Identify which cell holds the provided text, then report its [X, Y] central coordinate. 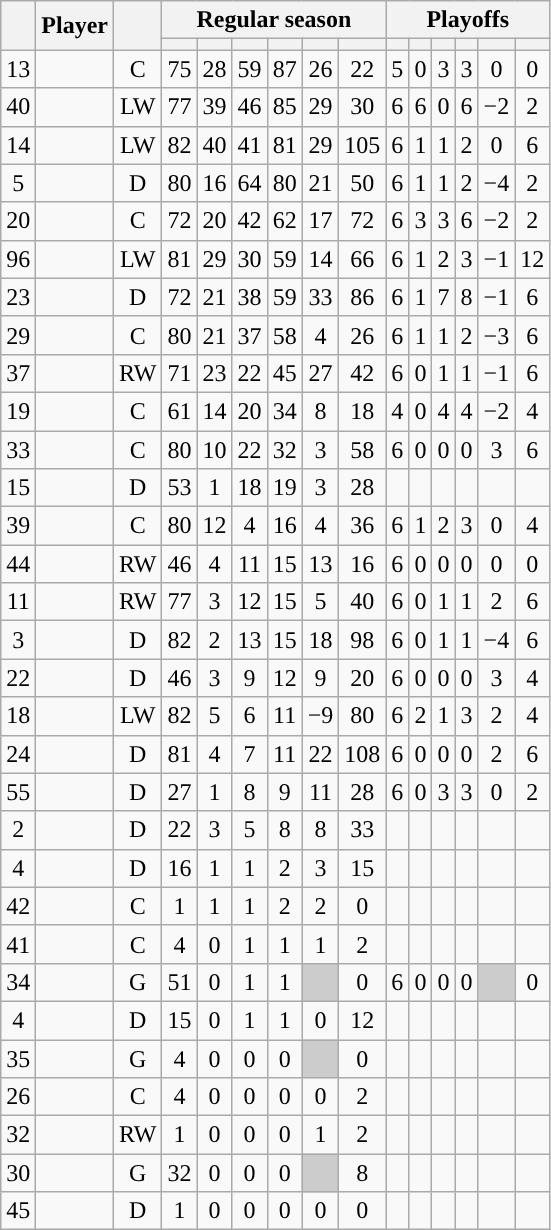
98 [362, 640]
108 [362, 754]
62 [284, 221]
96 [18, 259]
75 [180, 69]
86 [362, 297]
Player [75, 26]
105 [362, 145]
Playoffs [468, 20]
10 [214, 449]
50 [362, 183]
38 [250, 297]
51 [180, 982]
66 [362, 259]
61 [180, 411]
64 [250, 183]
53 [180, 488]
24 [18, 754]
17 [320, 221]
55 [18, 792]
35 [18, 1059]
36 [362, 526]
44 [18, 564]
−9 [320, 716]
Regular season [274, 20]
85 [284, 107]
71 [180, 373]
87 [284, 69]
−3 [496, 335]
